Pinpoint the cell where the given text exists, returning its (X, Y) midpoint coordinate. 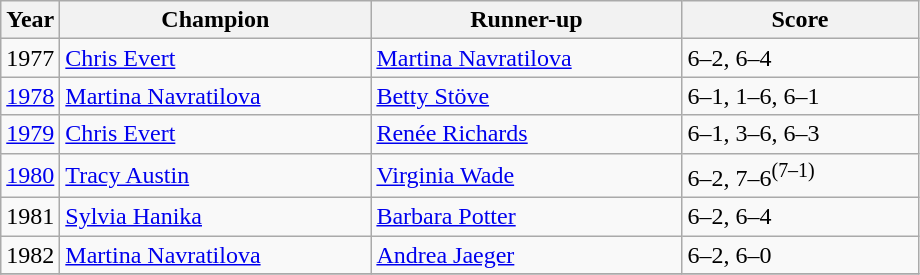
Champion (216, 20)
Betty Stöve (526, 96)
Barbara Potter (526, 217)
6–2, 7–6(7–1) (800, 176)
Sylvia Hanika (216, 217)
Score (800, 20)
Runner-up (526, 20)
1981 (30, 217)
6–1, 1–6, 6–1 (800, 96)
Andrea Jaeger (526, 255)
1977 (30, 58)
Virginia Wade (526, 176)
6–2, 6–0 (800, 255)
Year (30, 20)
Tracy Austin (216, 176)
1980 (30, 176)
6–1, 3–6, 6–3 (800, 134)
1979 (30, 134)
Renée Richards (526, 134)
1982 (30, 255)
1978 (30, 96)
